Search for the cell housing the specified text and yield its [x, y] center coordinate. 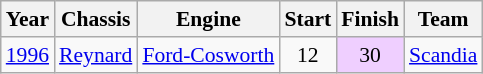
1996 [28, 55]
Ford-Cosworth [208, 55]
Engine [208, 19]
Year [28, 19]
Chassis [96, 19]
Finish [370, 19]
Scandia [443, 55]
Start [308, 19]
30 [370, 55]
Reynard [96, 55]
Team [443, 19]
12 [308, 55]
